Scan for the cell matching the given text and deliver its [X, Y] coordinate at center. 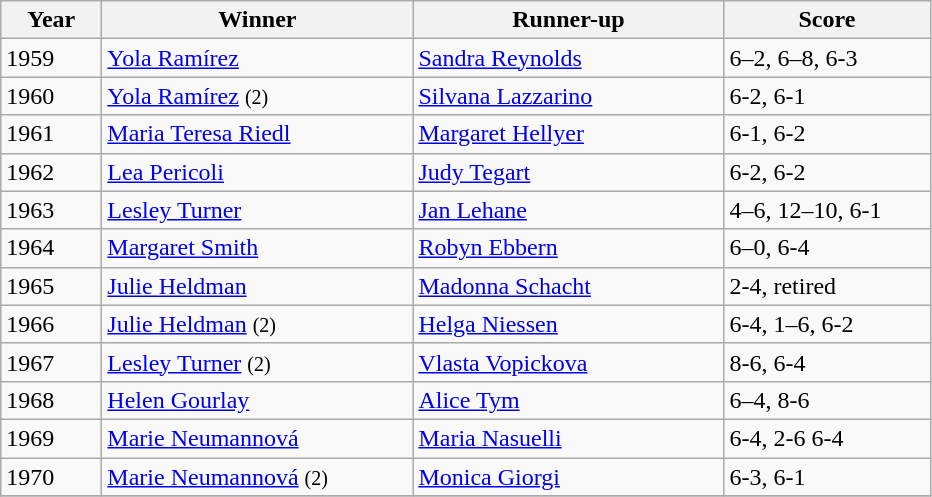
Lea Pericoli [258, 172]
Sandra Reynolds [568, 58]
Marie Neumannová [258, 438]
1970 [52, 477]
1961 [52, 134]
Maria Nasuelli [568, 438]
Judy Tegart [568, 172]
6–4, 8-6 [827, 400]
Silvana Lazzarino [568, 96]
Year [52, 20]
6-4, 2-6 6-4 [827, 438]
Lesley Turner [258, 210]
Yola Ramírez (2) [258, 96]
1966 [52, 324]
6–0, 6-4 [827, 248]
1969 [52, 438]
Jan Lehane [568, 210]
Score [827, 20]
2-4, retired [827, 286]
1962 [52, 172]
8-6, 6-4 [827, 362]
Alice Tym [568, 400]
Helen Gourlay [258, 400]
6-2, 6-1 [827, 96]
Marie Neumannová (2) [258, 477]
6-3, 6-1 [827, 477]
6-2, 6-2 [827, 172]
1964 [52, 248]
Runner-up [568, 20]
Winner [258, 20]
1960 [52, 96]
4–6, 12–10, 6-1 [827, 210]
Madonna Schacht [568, 286]
Margaret Hellyer [568, 134]
1967 [52, 362]
1965 [52, 286]
Robyn Ebbern [568, 248]
6-1, 6-2 [827, 134]
Julie Heldman [258, 286]
Maria Teresa Riedl [258, 134]
Julie Heldman (2) [258, 324]
6-4, 1–6, 6-2 [827, 324]
1968 [52, 400]
1959 [52, 58]
Monica Giorgi [568, 477]
Lesley Turner (2) [258, 362]
Yola Ramírez [258, 58]
Vlasta Vopickova [568, 362]
6–2, 6–8, 6-3 [827, 58]
Margaret Smith [258, 248]
1963 [52, 210]
Helga Niessen [568, 324]
